Pinpoint the cell where the given text exists, returning its (X, Y) midpoint coordinate. 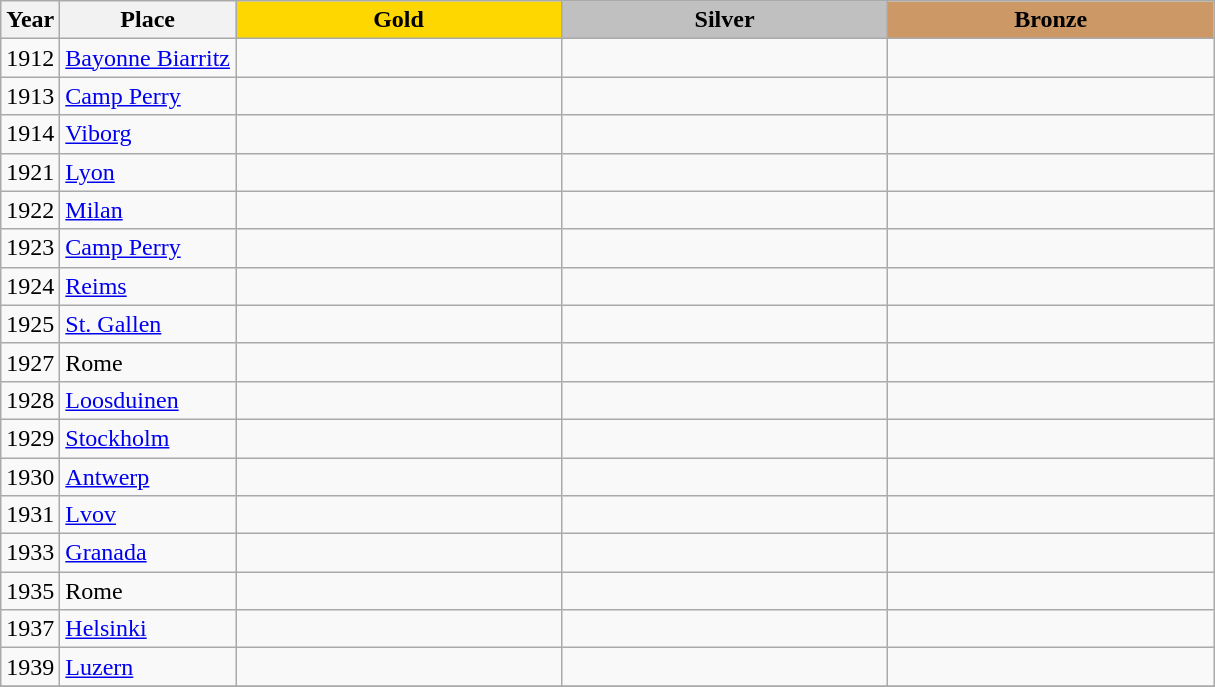
Lyon (148, 172)
Antwerp (148, 477)
1913 (30, 96)
Helsinki (148, 629)
Viborg (148, 134)
Luzern (148, 667)
Year (30, 20)
Bayonne Biarritz (148, 58)
1925 (30, 324)
Bronze (1051, 20)
1912 (30, 58)
1928 (30, 400)
1935 (30, 591)
1927 (30, 362)
1921 (30, 172)
Gold (399, 20)
Lvov (148, 515)
1937 (30, 629)
1929 (30, 438)
Place (148, 20)
Granada (148, 553)
1922 (30, 210)
Silver (725, 20)
1931 (30, 515)
1914 (30, 134)
1923 (30, 248)
Stockholm (148, 438)
1939 (30, 667)
St. Gallen (148, 324)
Milan (148, 210)
Reims (148, 286)
Loosduinen (148, 400)
1924 (30, 286)
1930 (30, 477)
1933 (30, 553)
